Extract the (X, Y) coordinate from the center of the cell holding the provided text.  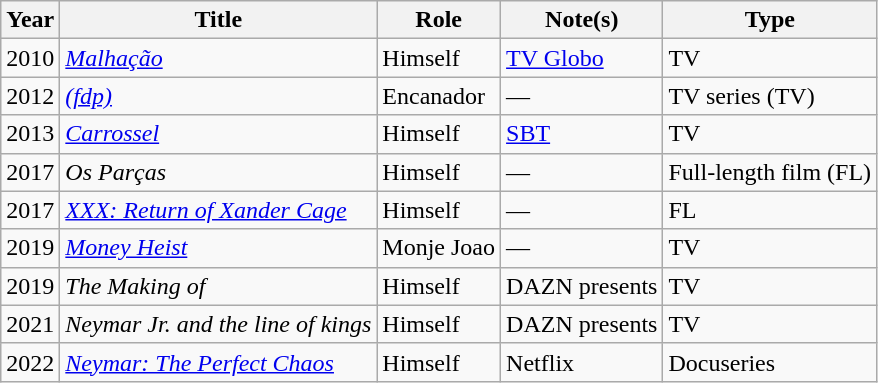
Docuseries (770, 362)
Neymar: The Perfect Chaos (218, 362)
TV Globo (582, 58)
Title (218, 20)
FL (770, 210)
Full-length film (FL) (770, 172)
2010 (30, 58)
2013 (30, 134)
Encanador (439, 96)
XXX: Return of Xander Cage (218, 210)
Money Heist (218, 248)
Os Parças (218, 172)
Type (770, 20)
Role (439, 20)
Year (30, 20)
Note(s) (582, 20)
Carrossel (218, 134)
(fdp) (218, 96)
SBT (582, 134)
TV series (TV) (770, 96)
Neymar Jr. and the line of kings (218, 324)
2022 (30, 362)
2012 (30, 96)
The Making of (218, 286)
2021 (30, 324)
Malhação (218, 58)
Monje Joao (439, 248)
Netflix (582, 362)
